Detect which cell encompasses the target text, then output its (X, Y) center coordinate. 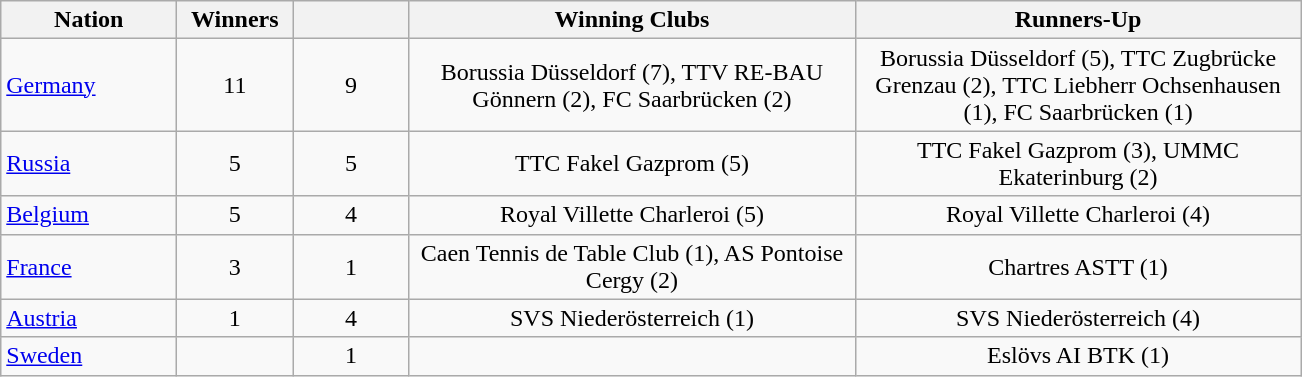
Belgium (89, 215)
Austria (89, 318)
Borussia Düsseldorf (5), TTC Zugbrücke Grenzau (2), TTC Liebherr Ochsenhausen (1), FC Saarbrücken (1) (1078, 85)
SVS Niederösterreich (1) (632, 318)
Eslövs AI BTK (1) (1078, 356)
Borussia Düsseldorf (7), TTV RE-BAU Gönnern (2), FC Saarbrücken (2) (632, 85)
Caen Tennis de Table Club (1), AS Pontoise Cergy (2) (632, 266)
Sweden (89, 356)
SVS Niederösterreich (4) (1078, 318)
11 (235, 85)
Germany (89, 85)
9 (351, 85)
TTC Fakel Gazprom (5) (632, 164)
Russia (89, 164)
Chartres ASTT (1) (1078, 266)
Royal Villette Charleroi (5) (632, 215)
TTC Fakel Gazprom (3), UMMC Ekaterinburg (2) (1078, 164)
Nation (89, 20)
Winners (235, 20)
Winning Clubs (632, 20)
Royal Villette Charleroi (4) (1078, 215)
3 (235, 266)
France (89, 266)
Runners-Up (1078, 20)
